Return the [x, y] coordinate for the center point of the cell that contains the specified text.  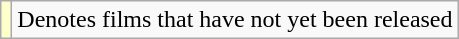
Denotes films that have not yet been released [235, 20]
